Return the [X, Y] coordinate for the center point of the cell that contains the specified text.  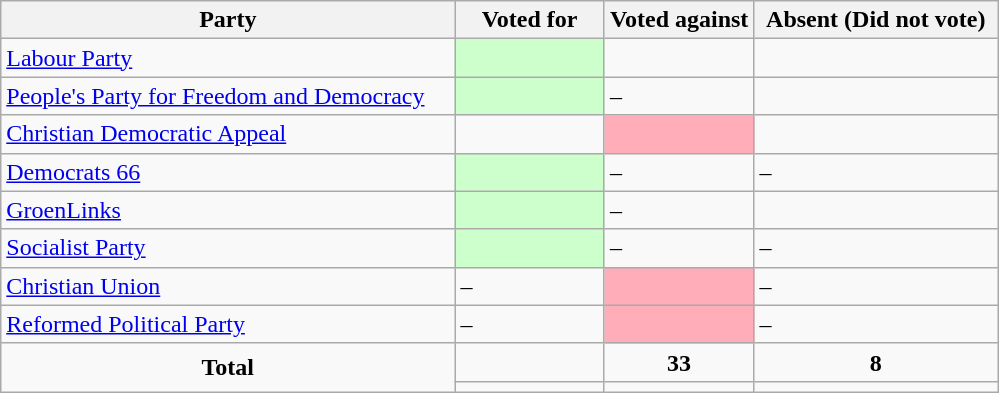
Christian Democratic Appeal [228, 134]
Democrats 66 [228, 172]
Reformed Political Party [228, 324]
Christian Union [228, 286]
Socialist Party [228, 248]
Absent (Did not vote) [876, 20]
Voted for [530, 20]
8 [876, 362]
Labour Party [228, 58]
GroenLinks [228, 210]
People's Party for Freedom and Democracy [228, 96]
Total [228, 368]
Party [228, 20]
33 [679, 362]
Voted against [679, 20]
